Extract the (X, Y) coordinate from the center of the cell holding the provided text.  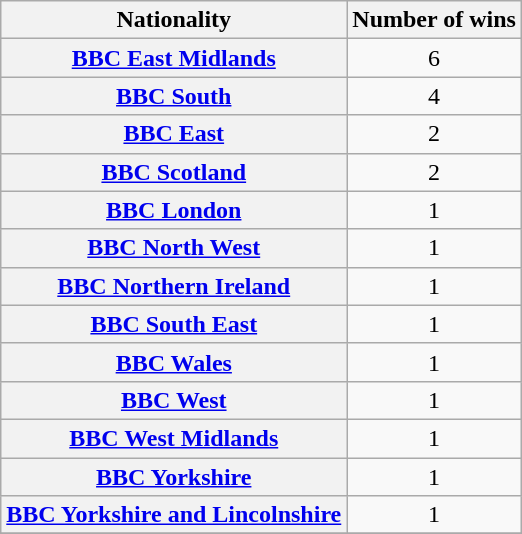
BBC Scotland (174, 172)
BBC West Midlands (174, 438)
BBC North West (174, 248)
BBC East (174, 134)
BBC South (174, 96)
BBC South East (174, 324)
6 (434, 58)
BBC Yorkshire (174, 477)
4 (434, 96)
BBC London (174, 210)
Number of wins (434, 20)
BBC East Midlands (174, 58)
BBC Northern Ireland (174, 286)
Nationality (174, 20)
BBC Yorkshire and Lincolnshire (174, 515)
BBC West (174, 400)
BBC Wales (174, 362)
